Provide the (x, y) coordinate of the cell's center where the given text is located.  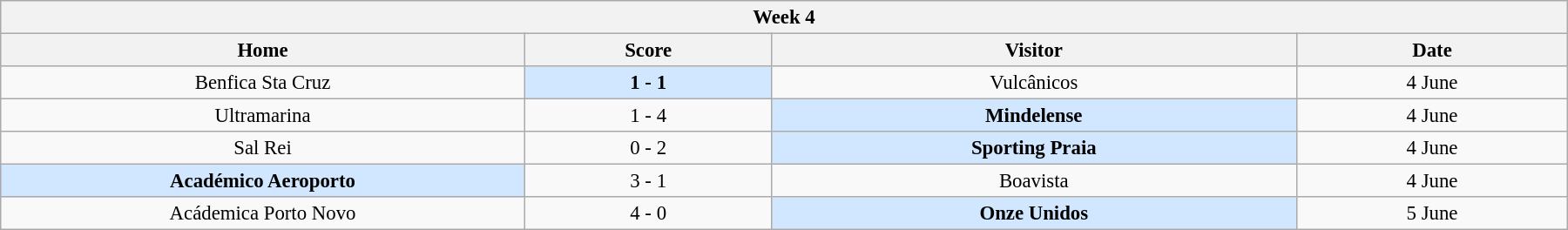
5 June (1432, 213)
Académico Aeroporto (263, 181)
Benfica Sta Cruz (263, 83)
Home (263, 51)
Sal Rei (263, 148)
4 - 0 (648, 213)
Onze Unidos (1033, 213)
Date (1432, 51)
Ultramarina (263, 116)
0 - 2 (648, 148)
Week 4 (784, 17)
Vulcânicos (1033, 83)
Acádemica Porto Novo (263, 213)
Mindelense (1033, 116)
Score (648, 51)
1 - 1 (648, 83)
3 - 1 (648, 181)
Visitor (1033, 51)
Sporting Praia (1033, 148)
1 - 4 (648, 116)
Boavista (1033, 181)
